Pinpoint the cell where the given text exists, returning its [X, Y] midpoint coordinate. 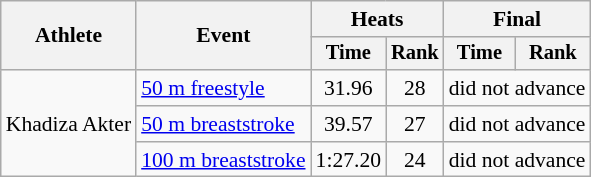
27 [415, 124]
31.96 [348, 88]
50 m freestyle [223, 88]
50 m breaststroke [223, 124]
Heats [378, 19]
Final [518, 19]
39.57 [348, 124]
28 [415, 88]
Khadiza Akter [68, 124]
Event [223, 36]
Athlete [68, 36]
